Return the (x, y) coordinate for the center point of the cell that contains the specified text.  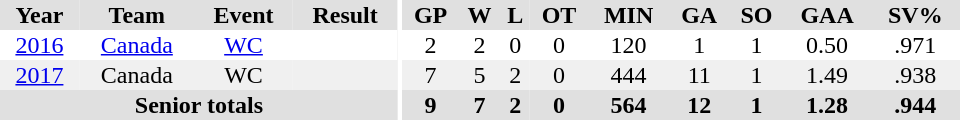
Senior totals (199, 105)
11 (699, 75)
SO (756, 15)
GAA (826, 15)
MIN (628, 15)
1.49 (826, 75)
1.28 (826, 105)
Event (244, 15)
.938 (916, 75)
2017 (40, 75)
12 (699, 105)
564 (628, 105)
2016 (40, 45)
444 (628, 75)
Year (40, 15)
.971 (916, 45)
5 (480, 75)
SV% (916, 15)
0.50 (826, 45)
120 (628, 45)
Team (137, 15)
GP (431, 15)
9 (431, 105)
OT (559, 15)
L (514, 15)
Result (345, 15)
W (480, 15)
GA (699, 15)
.944 (916, 105)
